Locate the cell with the specified text and output its [X, Y] center coordinate. 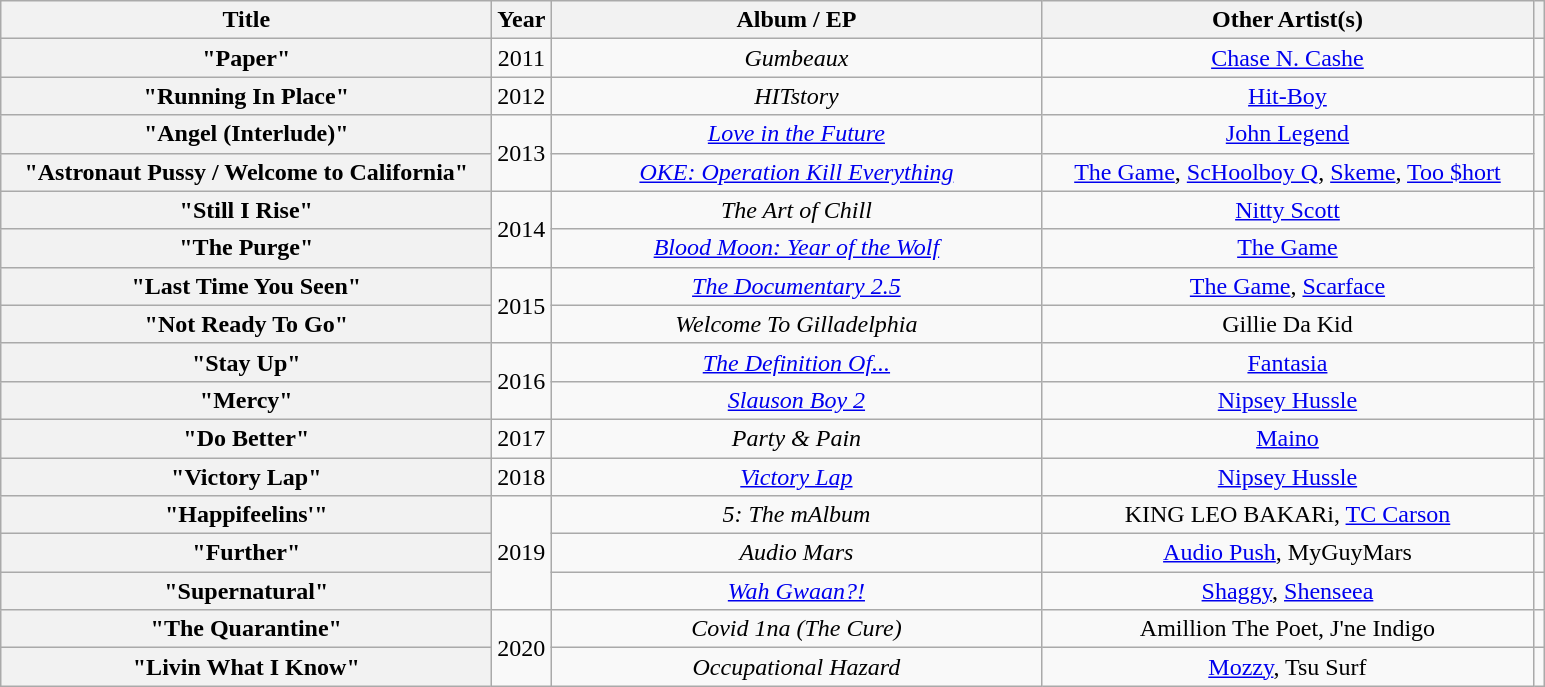
Maino [1288, 438]
Year [522, 20]
"Do Better" [246, 438]
Victory Lap [796, 477]
"Supernatural" [246, 591]
2012 [522, 96]
John Legend [1288, 134]
The Game, ScHoolboy Q, Skeme, Too $hort [1288, 172]
Chase N. Cashe [1288, 58]
"The Purge" [246, 248]
"Further" [246, 553]
The Art of Chill [796, 210]
OKE: Operation Kill Everything [796, 172]
Fantasia [1288, 362]
"Happifeelins'" [246, 515]
5: The mAlbum [796, 515]
2011 [522, 58]
Other Artist(s) [1288, 20]
"Last Time You Seen" [246, 286]
"Paper" [246, 58]
2015 [522, 305]
2020 [522, 648]
The Definition Of... [796, 362]
"Still I Rise" [246, 210]
Shaggy, Shenseea [1288, 591]
The Game, Scarface [1288, 286]
"Victory Lap" [246, 477]
The Game [1288, 248]
Amillion The Poet, J'ne Indigo [1288, 629]
"Running In Place" [246, 96]
The Documentary 2.5 [796, 286]
Party & Pain [796, 438]
KING LEO BAKARi, TC Carson [1288, 515]
Audio Push, MyGuyMars [1288, 553]
Occupational Hazard [796, 667]
Album / EP [796, 20]
2017 [522, 438]
"Not Ready To Go" [246, 324]
2014 [522, 229]
Blood Moon: Year of the Wolf [796, 248]
"Stay Up" [246, 362]
"Astronaut Pussy / Welcome to California" [246, 172]
Hit-Boy [1288, 96]
"Mercy" [246, 400]
Love in the Future [796, 134]
Welcome To Gilladelphia [796, 324]
2013 [522, 153]
"Angel (Interlude)" [246, 134]
Nitty Scott [1288, 210]
"Livin What I Know" [246, 667]
Slauson Boy 2 [796, 400]
2016 [522, 381]
Gillie Da Kid [1288, 324]
"The Quarantine" [246, 629]
Mozzy, Tsu Surf [1288, 667]
2019 [522, 553]
Gumbeaux [796, 58]
2018 [522, 477]
Covid 1na (The Cure) [796, 629]
Title [246, 20]
HITstory [796, 96]
Wah Gwaan?! [796, 591]
Audio Mars [796, 553]
